Extract the [x, y] coordinate from the center of the cell holding the provided text.  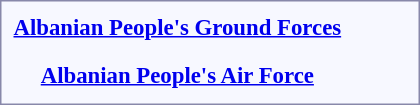
Albanian People's Ground Forces [178, 27]
Albanian People's Air Force [178, 75]
